Capture the cell that displays the provided text and extract its [X, Y] central coordinate. 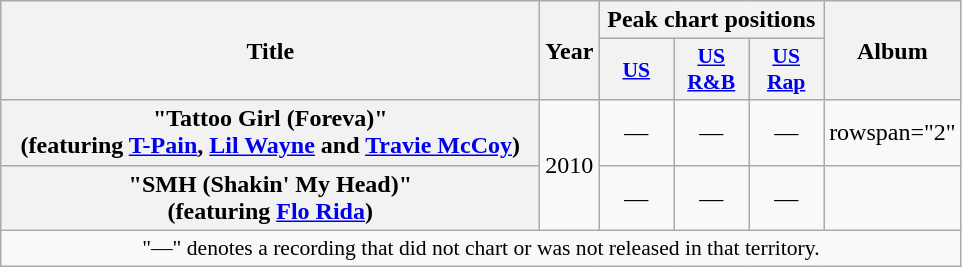
US R&B [712, 70]
Title [270, 50]
US [636, 70]
2010 [570, 165]
rowspan="2" [893, 132]
"SMH (Shakin' My Head)"(featuring Flo Rida) [270, 198]
US Rap [786, 70]
"Tattoo Girl (Foreva)"(featuring T-Pain, Lil Wayne and Travie McCoy) [270, 132]
Year [570, 50]
Peak chart positions [712, 20]
"—" denotes a recording that did not chart or was not released in that territory. [481, 248]
Album [893, 50]
